From the cell containing the given text, extract its center point as [x, y] coordinate. 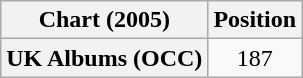
UK Albums (OCC) [104, 58]
Chart (2005) [104, 20]
187 [255, 58]
Position [255, 20]
